Identify which cell holds the provided text, then report its [x, y] central coordinate. 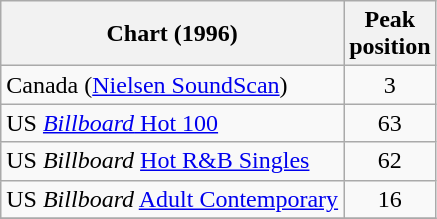
Peakposition [390, 34]
US Billboard Hot 100 [172, 123]
3 [390, 85]
US Billboard Hot R&B Singles [172, 161]
62 [390, 161]
Canada (Nielsen SoundScan) [172, 85]
US Billboard Adult Contemporary [172, 199]
Chart (1996) [172, 34]
16 [390, 199]
63 [390, 123]
